Capture the cell that displays the provided text and extract its (X, Y) central coordinate. 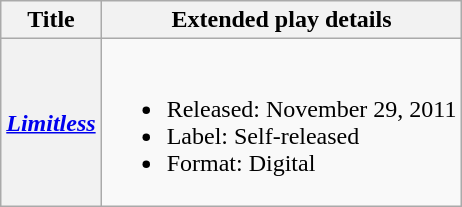
Extended play details (282, 20)
Title (51, 20)
Limitless (51, 122)
Released: November 29, 2011Label: Self-releasedFormat: Digital (282, 122)
